Scan for the cell matching the given text and deliver its (x, y) coordinate at center. 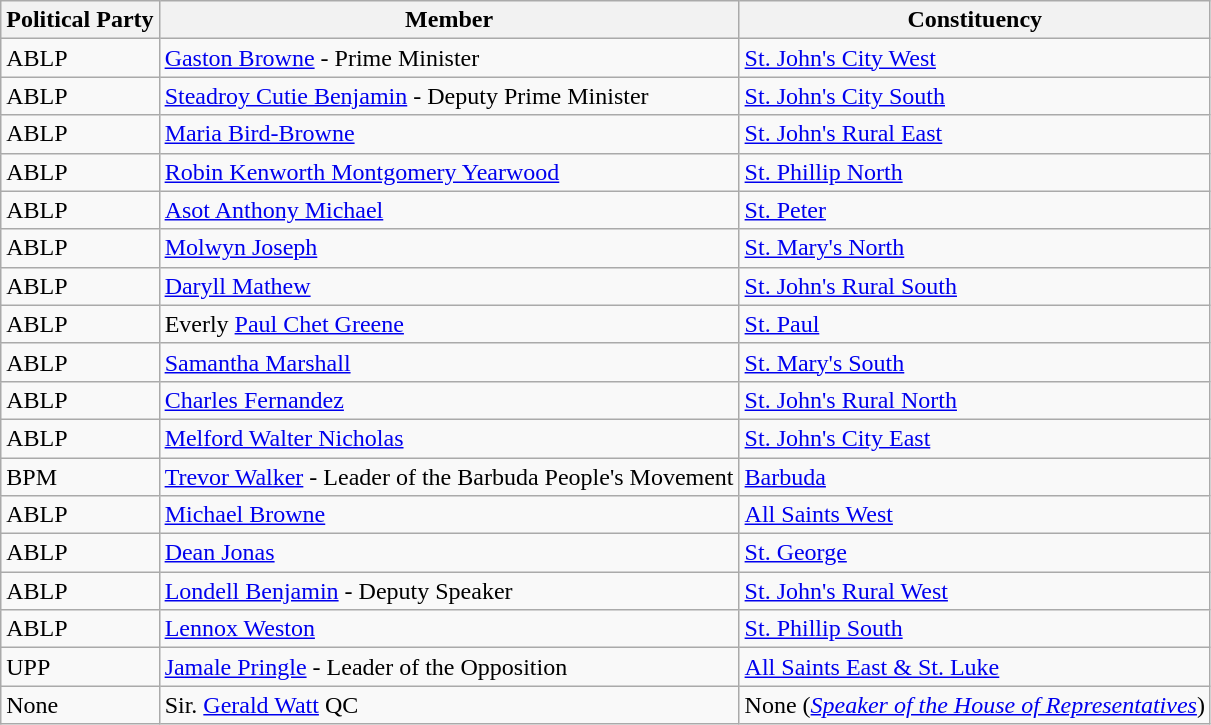
St. John's City West (974, 58)
Everly Paul Chet Greene (449, 324)
Dean Jonas (449, 553)
None (Speaker of the House of Representatives) (974, 705)
Samantha Marshall (449, 362)
BPM (80, 477)
St. Phillip North (974, 172)
Molwyn Joseph (449, 248)
Constituency (974, 20)
UPP (80, 667)
All Saints West (974, 515)
Member (449, 20)
St. John's Rural West (974, 591)
Trevor Walker - Leader of the Barbuda People's Movement (449, 477)
St. Mary's South (974, 362)
Sir. Gerald Watt QC (449, 705)
Robin Kenworth Montgomery Yearwood (449, 172)
Jamale Pringle - Leader of the Opposition (449, 667)
Melford Walter Nicholas (449, 438)
All Saints East & St. Luke (974, 667)
Michael Browne (449, 515)
St. John's City South (974, 96)
St. Mary's North (974, 248)
Daryll Mathew (449, 286)
Steadroy Cutie Benjamin - Deputy Prime Minister (449, 96)
Barbuda (974, 477)
Charles Fernandez (449, 400)
Political Party (80, 20)
Londell Benjamin - Deputy Speaker (449, 591)
Gaston Browne - Prime Minister (449, 58)
St. John's City East (974, 438)
St. Peter (974, 210)
Asot Anthony Michael (449, 210)
St. Paul (974, 324)
Lennox Weston (449, 629)
St. John's Rural East (974, 134)
None (80, 705)
Maria Bird-Browne (449, 134)
St. Phillip South (974, 629)
St. John's Rural North (974, 400)
St. George (974, 553)
St. John's Rural South (974, 286)
